Return the [X, Y] coordinate for the center point of the cell that contains the specified text.  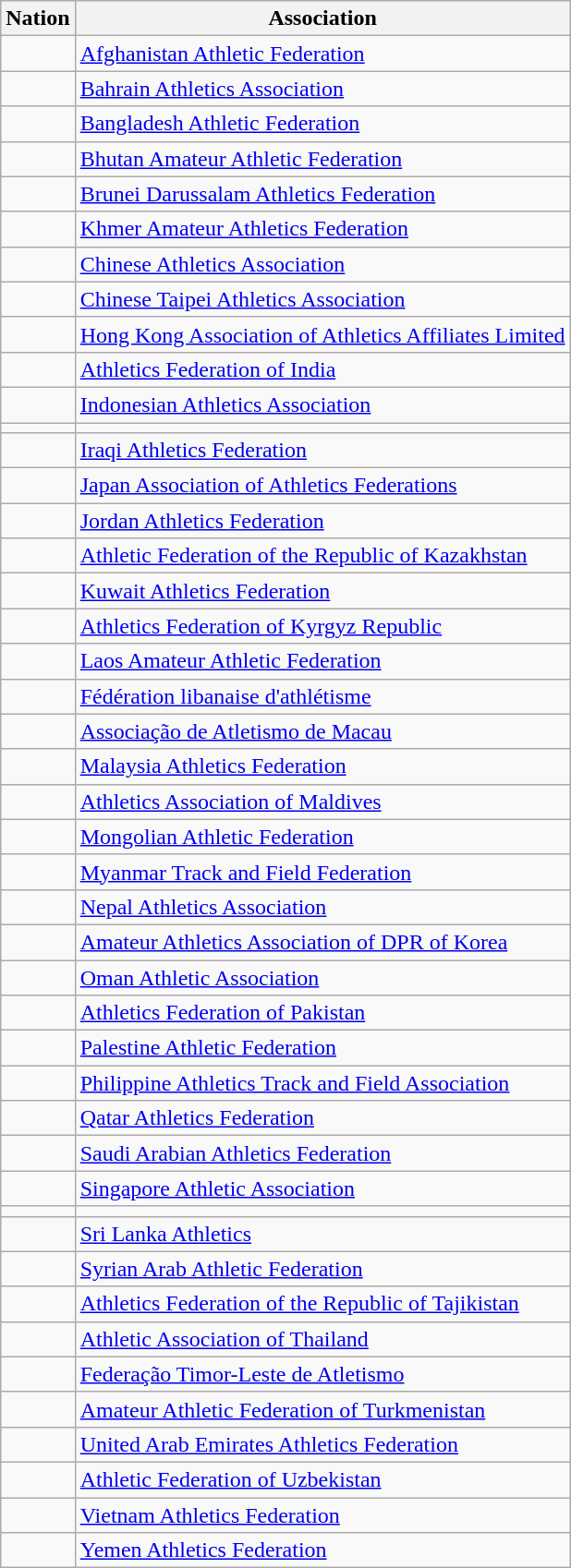
Federação Timor-Leste de Atletismo [322, 1374]
Jordan Athletics Federation [322, 521]
Athletics Association of Maldives [322, 802]
Athletics Federation of Kyrgyz Republic [322, 626]
Brunei Darussalam Athletics Federation [322, 194]
Malaysia Athletics Federation [322, 766]
Singapore Athletic Association [322, 1188]
Bhutan Amateur Athletic Federation [322, 159]
Kuwait Athletics Federation [322, 591]
Yemen Athletics Federation [322, 1550]
Associação de Atletismo de Macau [322, 731]
Association [322, 18]
Philippine Athletics Track and Field Association [322, 1083]
Chinese Taipei Athletics Association [322, 299]
Athletic Federation of Uzbekistan [322, 1479]
Laos Amateur Athletic Federation [322, 661]
Palestine Athletic Federation [322, 1048]
Athletic Federation of the Republic of Kazakhstan [322, 556]
Syrian Arab Athletic Federation [322, 1269]
Nepal Athletics Association [322, 907]
Amateur Athletic Federation of Turkmenistan [322, 1409]
Japan Association of Athletics Federations [322, 486]
Hong Kong Association of Athletics Affiliates Limited [322, 334]
Qatar Athletics Federation [322, 1118]
Afghanistan Athletic Federation [322, 54]
Sri Lanka Athletics [322, 1234]
Nation [38, 18]
Chinese Athletics Association [322, 264]
Athletics Federation of the Republic of Tajikistan [322, 1304]
Athletics Federation of Pakistan [322, 1013]
United Arab Emirates Athletics Federation [322, 1444]
Amateur Athletics Association of DPR of Korea [322, 942]
Athletic Association of Thailand [322, 1339]
Fédération libanaise d'athlétisme [322, 696]
Bangladesh Athletic Federation [322, 124]
Bahrain Athletics Association [322, 89]
Mongolian Athletic Federation [322, 837]
Vietnam Athletics Federation [322, 1515]
Oman Athletic Association [322, 978]
Myanmar Track and Field Federation [322, 872]
Athletics Federation of India [322, 369]
Iraqi Athletics Federation [322, 451]
Khmer Amateur Athletics Federation [322, 229]
Indonesian Athletics Association [322, 404]
Saudi Arabian Athletics Federation [322, 1153]
